Return the [x, y] coordinate for the center point of the cell that contains the specified text.  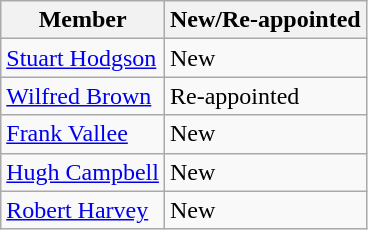
Robert Harvey [83, 210]
Stuart Hodgson [83, 58]
New/Re-appointed [265, 20]
Member [83, 20]
Re-appointed [265, 96]
Hugh Campbell [83, 172]
Frank Vallee [83, 134]
Wilfred Brown [83, 96]
